Output the (x, y) coordinate of the center of the cell containing the given text.  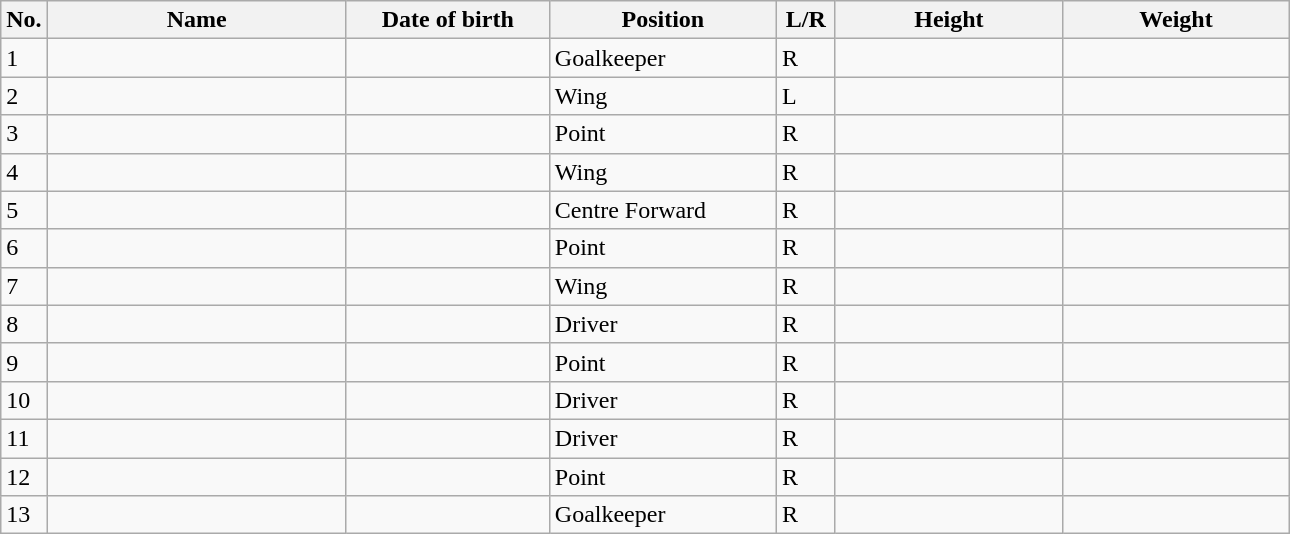
Name (196, 20)
7 (24, 286)
3 (24, 134)
Centre Forward (662, 210)
10 (24, 400)
L (806, 96)
1 (24, 58)
11 (24, 438)
12 (24, 477)
L/R (806, 20)
Position (662, 20)
Height (948, 20)
No. (24, 20)
9 (24, 362)
Weight (1176, 20)
13 (24, 515)
5 (24, 210)
6 (24, 248)
8 (24, 324)
4 (24, 172)
Date of birth (448, 20)
2 (24, 96)
